Find where the given text appears and provide that cell's center as [X, Y] coordinate. 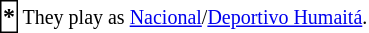
* [9, 16]
They play as Nacional/Deportivo Humaitá. [195, 16]
